Return (X, Y) of the center of cell containing provided text 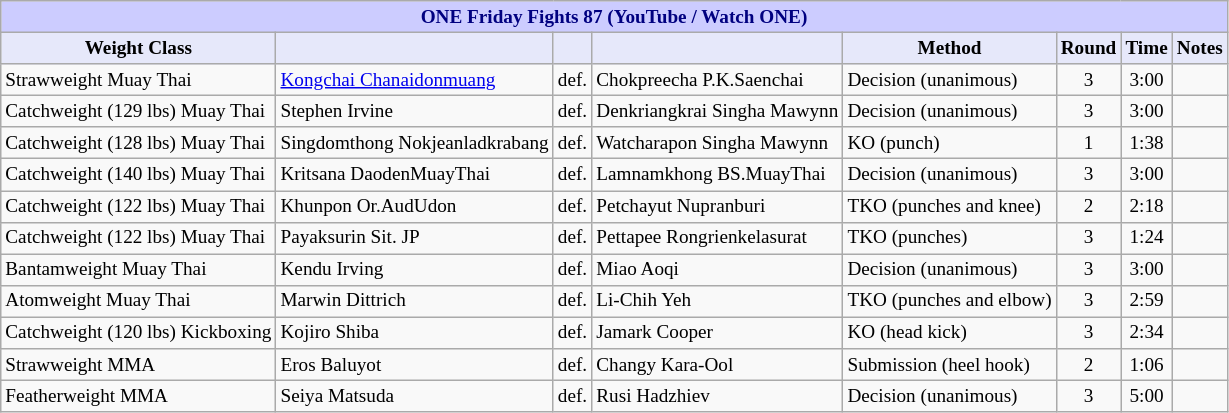
TKO (punches and knee) (950, 206)
Seiya Matsuda (414, 396)
Strawweight MMA (138, 365)
Bantamweight Muay Thai (138, 270)
Catchweight (120 lbs) Kickboxing (138, 333)
KO (head kick) (950, 333)
Kendu Irving (414, 270)
Jamark Cooper (718, 333)
TKO (punches) (950, 238)
2:18 (1146, 206)
Stephen Irvine (414, 111)
TKO (punches and elbow) (950, 301)
Submission (heel hook) (950, 365)
Method (950, 48)
Watcharapon Singha Mawynn (718, 143)
Payaksurin Sit. JP (414, 238)
Strawweight Muay Thai (138, 80)
Miao Aoqi (718, 270)
Khunpon Or.AudUdon (414, 206)
Changy Kara-Ool (718, 365)
Catchweight (140 lbs) Muay Thai (138, 175)
Chokpreecha P.K.Saenchai (718, 80)
Pettapee Rongrienkelasurat (718, 238)
Li-Chih Yeh (718, 301)
Time (1146, 48)
2:34 (1146, 333)
ONE Friday Fights 87 (YouTube / Watch ONE) (614, 17)
Denkriangkrai Singha Mawynn (718, 111)
Kongchai Chanaidonmuang (414, 80)
1:24 (1146, 238)
Kojiro Shiba (414, 333)
Catchweight (129 lbs) Muay Thai (138, 111)
Marwin Dittrich (414, 301)
1:38 (1146, 143)
5:00 (1146, 396)
Atomweight Muay Thai (138, 301)
Petchayut Nupranburi (718, 206)
Featherweight MMA (138, 396)
Lamnamkhong BS.MuayThai (718, 175)
Rusi Hadzhiev (718, 396)
Singdomthong Nokjeanladkrabang (414, 143)
2:59 (1146, 301)
KO (punch) (950, 143)
Kritsana DaodenMuayThai (414, 175)
Round (1088, 48)
Notes (1200, 48)
Weight Class (138, 48)
Eros Baluyot (414, 365)
1 (1088, 143)
Catchweight (128 lbs) Muay Thai (138, 143)
1:06 (1146, 365)
